Scan for the cell matching the given text and deliver its [x, y] coordinate at center. 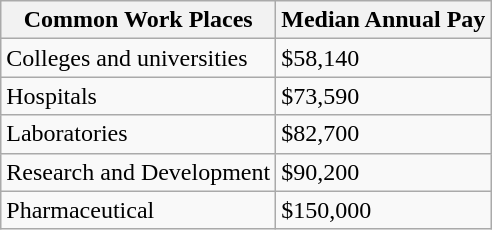
$150,000 [384, 210]
Research and Development [138, 172]
Pharmaceutical [138, 210]
Hospitals [138, 96]
$90,200 [384, 172]
Laboratories [138, 134]
Colleges and universities [138, 58]
Median Annual Pay [384, 20]
Common Work Places [138, 20]
$82,700 [384, 134]
$58,140 [384, 58]
$73,590 [384, 96]
